Identify which cell holds the provided text, then report its (X, Y) central coordinate. 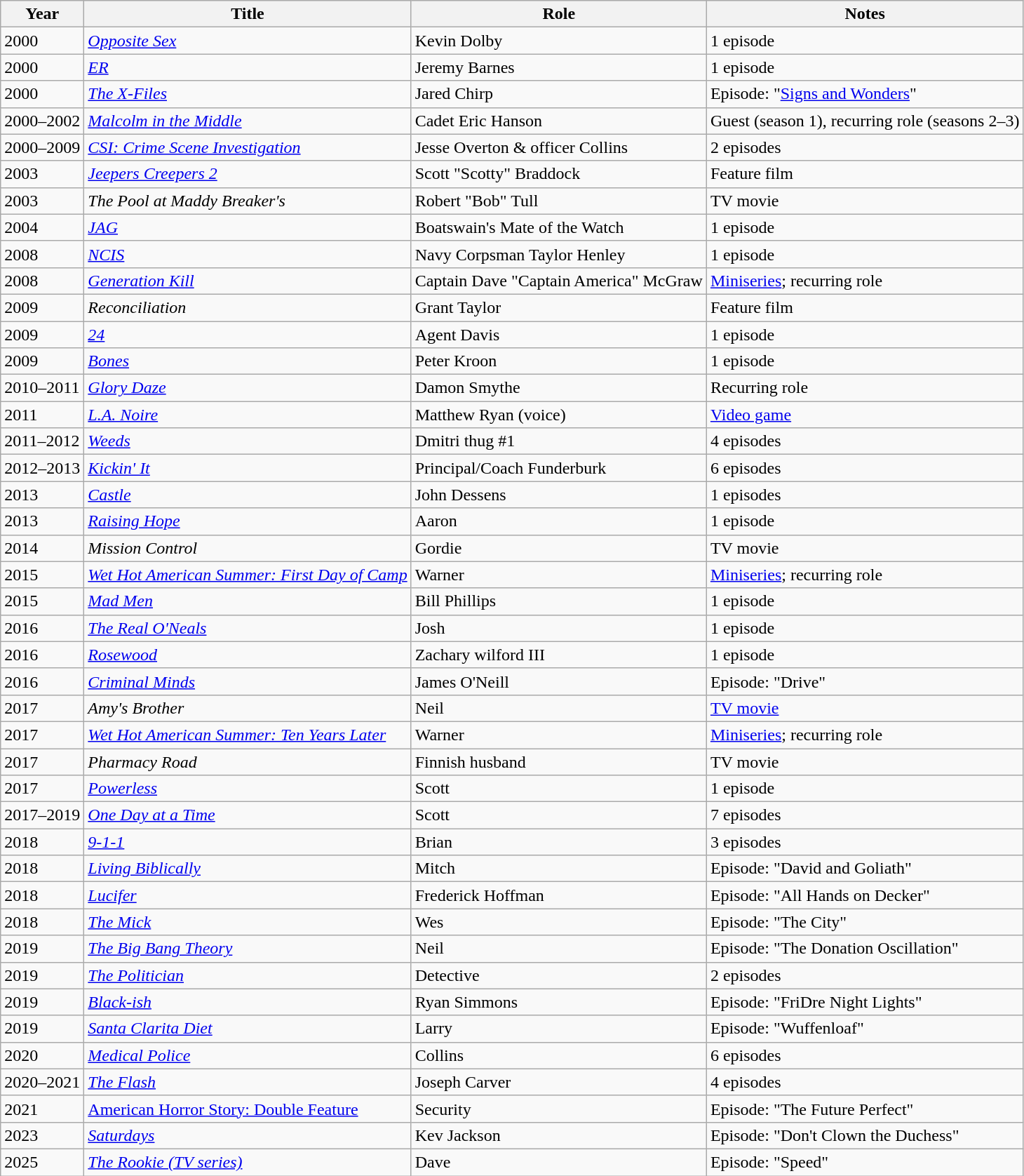
Kevin Dolby (558, 41)
Kev Jackson (558, 1135)
Powerless (248, 789)
Black-ish (248, 1002)
Collins (558, 1055)
Robert "Bob" Tull (558, 201)
Josh (558, 628)
The Pool at Maddy Breaker's (248, 201)
24 (248, 335)
Frederick Hoffman (558, 895)
Principal/Coach Funderburk (558, 468)
2014 (42, 548)
NCIS (248, 254)
Mitch (558, 869)
Pharmacy Road (248, 761)
2010–2011 (42, 388)
Glory Daze (248, 388)
Mad Men (248, 601)
Episode: "Speed" (865, 1162)
Episode: "David and Goliath" (865, 869)
Jeremy Barnes (558, 67)
1 episodes (865, 495)
The Flash (248, 1082)
Peter Kroon (558, 361)
Gordie (558, 548)
Role (558, 14)
Bones (248, 361)
Notes (865, 14)
Opposite Sex (248, 41)
CSI: Crime Scene Investigation (248, 147)
Episode: "Signs and Wonders" (865, 94)
Bill Phillips (558, 601)
Kickin' It (248, 468)
Guest (season 1), recurring role (seasons 2–3) (865, 121)
Captain Dave "Captain America" McGraw (558, 281)
7 episodes (865, 815)
Joseph Carver (558, 1082)
The Rookie (TV series) (248, 1162)
The Politician (248, 975)
James O'Neill (558, 681)
2023 (42, 1135)
Year (42, 14)
JAG (248, 227)
Aaron (558, 521)
2000–2009 (42, 147)
2012–2013 (42, 468)
Episode: "Wuffenloaf" (865, 1029)
Title (248, 14)
Weeds (248, 441)
The Big Bang Theory (248, 949)
Rosewood (248, 655)
Cadet Eric Hanson (558, 121)
Grant Taylor (558, 307)
Dave (558, 1162)
3 episodes (865, 842)
Jared Chirp (558, 94)
Jesse Overton & officer Collins (558, 147)
2017–2019 (42, 815)
Video game (865, 415)
Recurring role (865, 388)
2021 (42, 1109)
Matthew Ryan (voice) (558, 415)
Larry (558, 1029)
Scott "Scotty" Braddock (558, 174)
2000–2002 (42, 121)
Raising Hope (248, 521)
Detective (558, 975)
Jeepers Creepers 2 (248, 174)
9-1-1 (248, 842)
Lucifer (248, 895)
Boatswain's Mate of the Watch (558, 227)
2025 (42, 1162)
ER (248, 67)
Wes (558, 922)
Episode: "The City" (865, 922)
Agent Davis (558, 335)
Episode: "Don't Clown the Duchess" (865, 1135)
Malcolm in the Middle (248, 121)
Criminal Minds (248, 681)
2020–2021 (42, 1082)
Santa Clarita Diet (248, 1029)
2004 (42, 227)
John Dessens (558, 495)
Brian (558, 842)
2020 (42, 1055)
2011 (42, 415)
Security (558, 1109)
Episode: "The Donation Oscillation" (865, 949)
Castle (248, 495)
Medical Police (248, 1055)
Episode: "FriDre Night Lights" (865, 1002)
Zachary wilford III (558, 655)
Dmitri thug #1 (558, 441)
Wet Hot American Summer: Ten Years Later (248, 735)
Episode: "All Hands on Decker" (865, 895)
Navy Corpsman Taylor Henley (558, 254)
Episode: "Drive" (865, 681)
American Horror Story: Double Feature (248, 1109)
Generation Kill (248, 281)
The Real O'Neals (248, 628)
Reconciliation (248, 307)
Finnish husband (558, 761)
Damon Smythe (558, 388)
L.A. Noire (248, 415)
Mission Control (248, 548)
Living Biblically (248, 869)
The X-Files (248, 94)
2011–2012 (42, 441)
Episode: "The Future Perfect" (865, 1109)
Wet Hot American Summer: First Day of Camp (248, 575)
The Mick (248, 922)
One Day at a Time (248, 815)
Saturdays (248, 1135)
Amy's Brother (248, 708)
Ryan Simmons (558, 1002)
